Return the (X, Y) coordinate for the center point of the cell that contains the specified text.  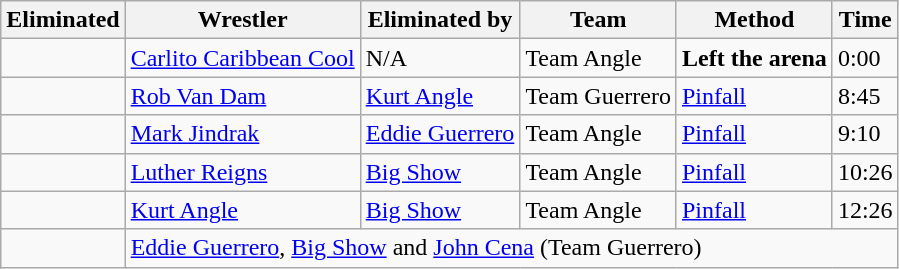
Left the arena (754, 58)
Method (754, 20)
9:10 (865, 134)
Eliminated (63, 20)
Eddie Guerrero (440, 134)
10:26 (865, 172)
Luther Reigns (242, 172)
Team Guerrero (598, 96)
Team (598, 20)
Rob Van Dam (242, 96)
0:00 (865, 58)
Eliminated by (440, 20)
Eddie Guerrero, Big Show and John Cena (Team Guerrero) (512, 248)
8:45 (865, 96)
Mark Jindrak (242, 134)
Carlito Caribbean Cool (242, 58)
Wrestler (242, 20)
Time (865, 20)
N/A (440, 58)
12:26 (865, 210)
